Determine the [x, y] coordinate at the center of the cell enclosing the given text.  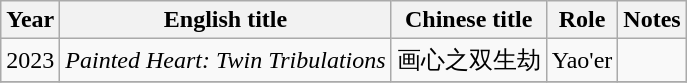
Role [582, 20]
Chinese title [468, 20]
Year [30, 20]
Painted Heart: Twin Tribulations [226, 60]
Notes [652, 20]
2023 [30, 60]
Yao'er [582, 60]
English title [226, 20]
画心之双生劫 [468, 60]
